Capture the cell that displays the provided text and extract its [x, y] central coordinate. 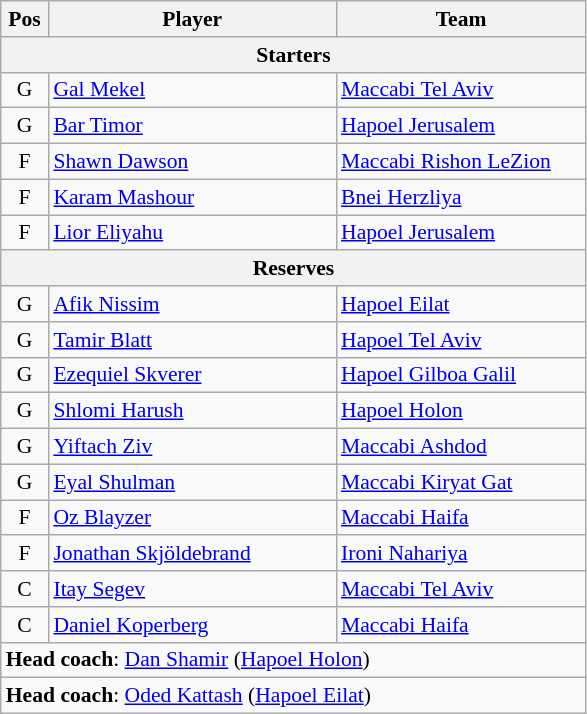
Tamir Blatt [192, 340]
Team [461, 19]
Maccabi Ashdod [461, 447]
Lior Eliyahu [192, 233]
Shlomi Harush [192, 411]
Maccabi Kiryat Gat [461, 482]
Gal Mekel [192, 90]
Oz Blayzer [192, 518]
Hapoel Holon [461, 411]
Bar Timor [192, 126]
Ezequiel Skverer [192, 375]
Reserves [294, 269]
Shawn Dawson [192, 162]
Daniel Koperberg [192, 625]
Hapoel Eilat [461, 304]
Hapoel Tel Aviv [461, 340]
Bnei Herzliya [461, 197]
Player [192, 19]
Hapoel Gilboa Galil [461, 375]
Starters [294, 55]
Head coach: Oded Kattash (Hapoel Eilat) [294, 696]
Ironi Nahariya [461, 554]
Jonathan Skjöldebrand [192, 554]
Yiftach Ziv [192, 447]
Eyal Shulman [192, 482]
Pos [25, 19]
Maccabi Rishon LeZion [461, 162]
Karam Mashour [192, 197]
Head coach: Dan Shamir (Hapoel Holon) [294, 660]
Itay Segev [192, 589]
Afik Nissim [192, 304]
